Output the (X, Y) coordinate of the center of the cell containing the given text.  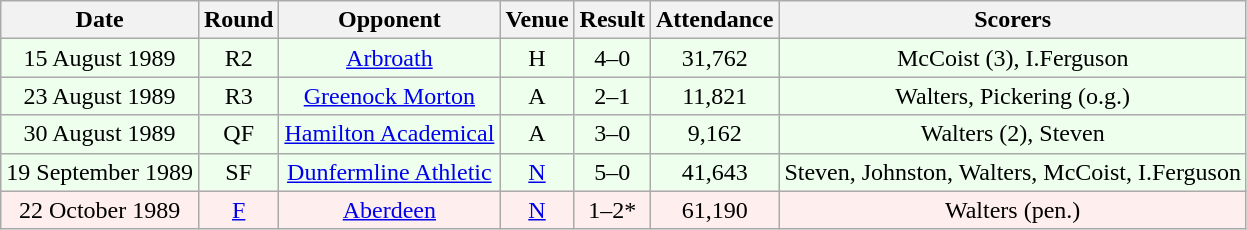
Attendance (714, 20)
22 October 1989 (100, 210)
30 August 1989 (100, 134)
1–2* (612, 210)
4–0 (612, 58)
3–0 (612, 134)
31,762 (714, 58)
McCoist (3), I.Ferguson (1013, 58)
Walters (2), Steven (1013, 134)
Walters (pen.) (1013, 210)
Steven, Johnston, Walters, McCoist, I.Ferguson (1013, 172)
Opponent (390, 20)
Round (238, 20)
Dunfermline Athletic (390, 172)
41,643 (714, 172)
Greenock Morton (390, 96)
Arbroath (390, 58)
19 September 1989 (100, 172)
Venue (537, 20)
11,821 (714, 96)
F (238, 210)
SF (238, 172)
23 August 1989 (100, 96)
Aberdeen (390, 210)
Hamilton Academical (390, 134)
2–1 (612, 96)
R3 (238, 96)
61,190 (714, 210)
15 August 1989 (100, 58)
9,162 (714, 134)
5–0 (612, 172)
Result (612, 20)
Scorers (1013, 20)
Walters, Pickering (o.g.) (1013, 96)
Date (100, 20)
R2 (238, 58)
H (537, 58)
QF (238, 134)
